Identify which cell holds the provided text, then report its (x, y) central coordinate. 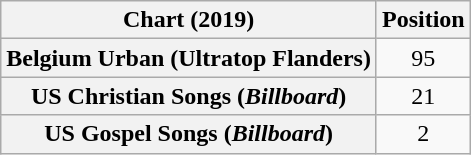
US Gospel Songs (Billboard) (189, 134)
Belgium Urban (Ultratop Flanders) (189, 58)
US Christian Songs (Billboard) (189, 96)
Chart (2019) (189, 20)
95 (423, 58)
21 (423, 96)
2 (423, 134)
Position (423, 20)
